Scan for the cell matching the given text and deliver its [X, Y] coordinate at center. 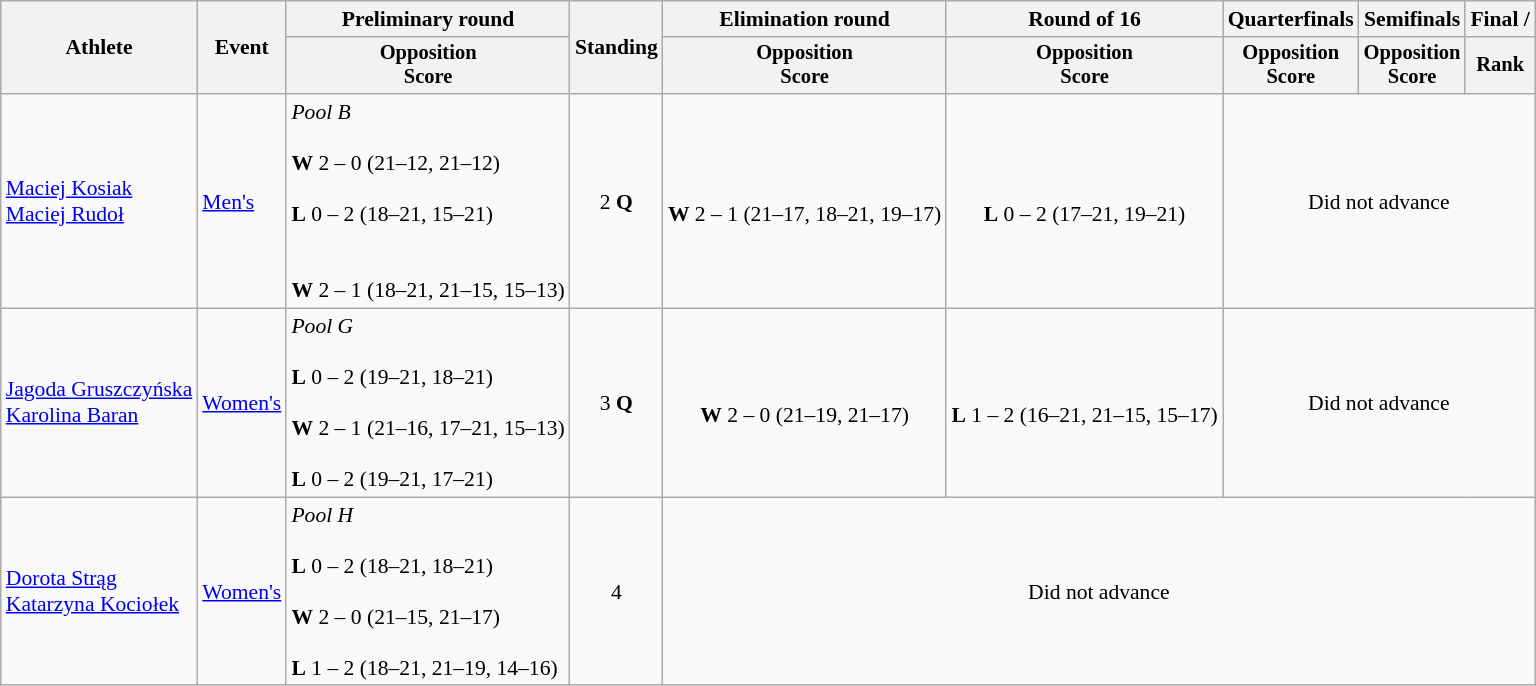
Round of 16 [1084, 19]
2 Q [616, 201]
Athlete [100, 48]
Rank [1500, 66]
L 1 – 2 (16–21, 21–15, 15–17) [1084, 404]
Pool HL 0 – 2 (18–21, 18–21)W 2 – 0 (21–15, 21–17)L 1 – 2 (18–21, 21–19, 14–16) [428, 592]
4 [616, 592]
Men's [242, 201]
Elimination round [805, 19]
Standing [616, 48]
L 0 – 2 (17–21, 19–21) [1084, 201]
3 Q [616, 404]
W 2 – 0 (21–19, 21–17) [805, 404]
Semifinals [1412, 19]
W 2 – 1 (21–17, 18–21, 19–17) [805, 201]
Maciej KosiakMaciej Rudoł [100, 201]
Jagoda GruszczyńskaKarolina Baran [100, 404]
Final / [1500, 19]
Pool GL 0 – 2 (19–21, 18–21)W 2 – 1 (21–16, 17–21, 15–13)L 0 – 2 (19–21, 17–21) [428, 404]
Event [242, 48]
Quarterfinals [1291, 19]
Pool BW 2 – 0 (21–12, 21–12)L 0 – 2 (18–21, 15–21)W 2 – 1 (18–21, 21–15, 15–13) [428, 201]
Preliminary round [428, 19]
Dorota StrągKatarzyna Kociołek [100, 592]
